Locate the cell with the specified text and output its [x, y] center coordinate. 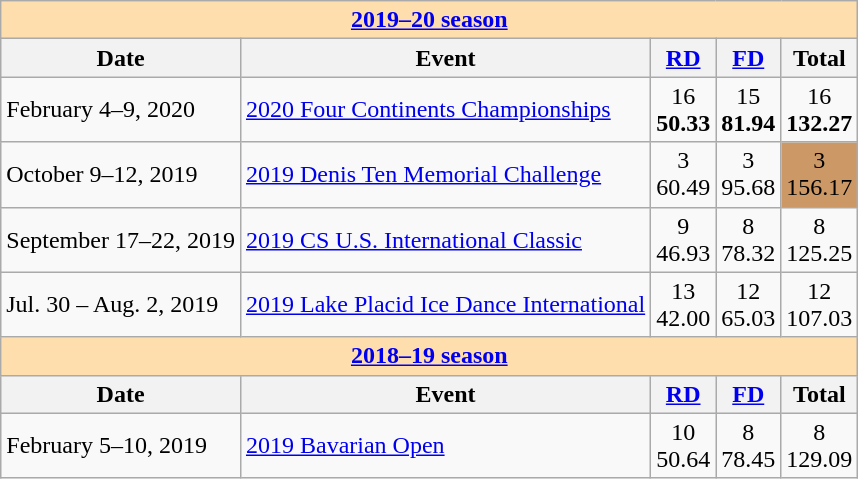
2019–20 season [430, 20]
3 60.49 [684, 174]
3 95.68 [748, 174]
2019 Denis Ten Memorial Challenge [445, 174]
October 9–12, 2019 [121, 174]
8 78.32 [748, 240]
2018–19 season [430, 356]
8 129.09 [820, 446]
16 50.33 [684, 110]
2019 Bavarian Open [445, 446]
13 42.00 [684, 304]
2020 Four Continents Championships [445, 110]
12 65.03 [748, 304]
8 78.45 [748, 446]
9 46.93 [684, 240]
Jul. 30 – Aug. 2, 2019 [121, 304]
2019 Lake Placid Ice Dance International [445, 304]
February 5–10, 2019 [121, 446]
September 17–22, 2019 [121, 240]
12 107.03 [820, 304]
16 132.27 [820, 110]
February 4–9, 2020 [121, 110]
2019 CS U.S. International Classic [445, 240]
8 125.25 [820, 240]
15 81.94 [748, 110]
10 50.64 [684, 446]
3 156.17 [820, 174]
